Capture the cell that displays the provided text and extract its [x, y] central coordinate. 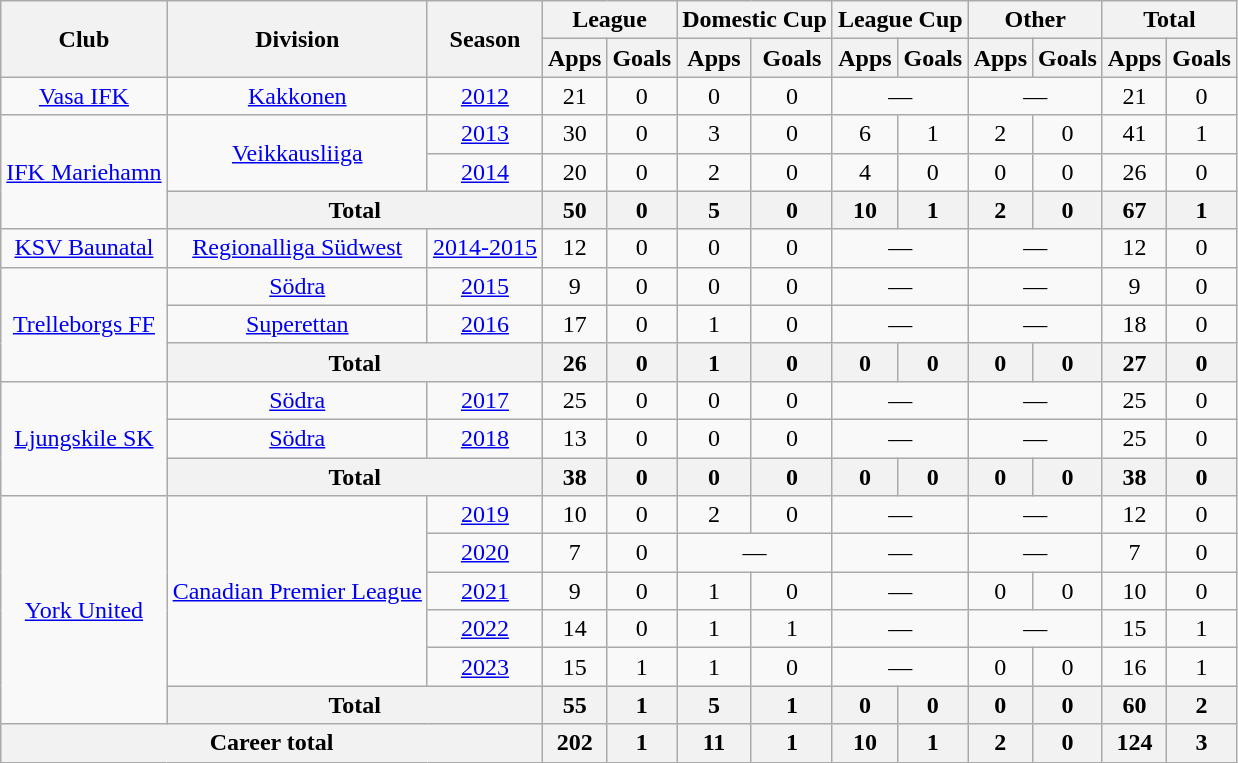
2022 [484, 629]
60 [1134, 705]
41 [1134, 134]
17 [574, 324]
202 [574, 743]
York United [84, 610]
14 [574, 629]
18 [1134, 324]
2018 [484, 438]
2016 [484, 324]
20 [574, 172]
11 [714, 743]
124 [1134, 743]
League Cup [900, 20]
Career total [272, 743]
Kakkonen [297, 96]
6 [864, 134]
Superettan [297, 324]
Division [297, 39]
2014 [484, 172]
13 [574, 438]
League [609, 20]
Regionalliga Südwest [297, 248]
67 [1134, 210]
Season [484, 39]
50 [574, 210]
Trelleborgs FF [84, 324]
Ljungskile SK [84, 438]
IFK Mariehamn [84, 172]
2023 [484, 667]
Club [84, 39]
55 [574, 705]
2015 [484, 286]
KSV Baunatal [84, 248]
Vasa IFK [84, 96]
Other [1035, 20]
16 [1134, 667]
Veikkausliiga [297, 153]
4 [864, 172]
2017 [484, 400]
2021 [484, 591]
Canadian Premier League [297, 591]
2019 [484, 515]
2012 [484, 96]
27 [1134, 362]
Domestic Cup [755, 20]
2014-2015 [484, 248]
2020 [484, 553]
30 [574, 134]
2013 [484, 134]
